Find where the given text appears and provide that cell's center as [X, Y] coordinate. 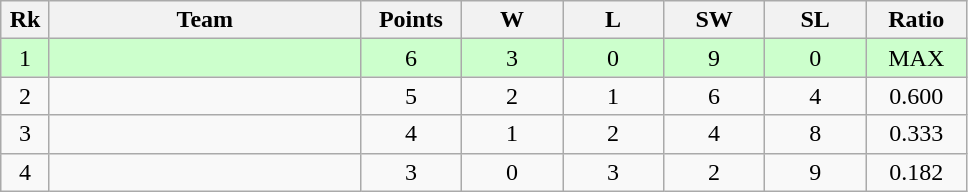
Rk [26, 20]
SW [714, 20]
Ratio [916, 20]
Points [410, 20]
0.600 [916, 96]
W [512, 20]
8 [816, 134]
0.182 [916, 172]
SL [816, 20]
L [612, 20]
MAX [916, 58]
Team [204, 20]
0.333 [916, 134]
5 [410, 96]
